For the text-containing cell, return its midpoint in [x, y] coordinate format. 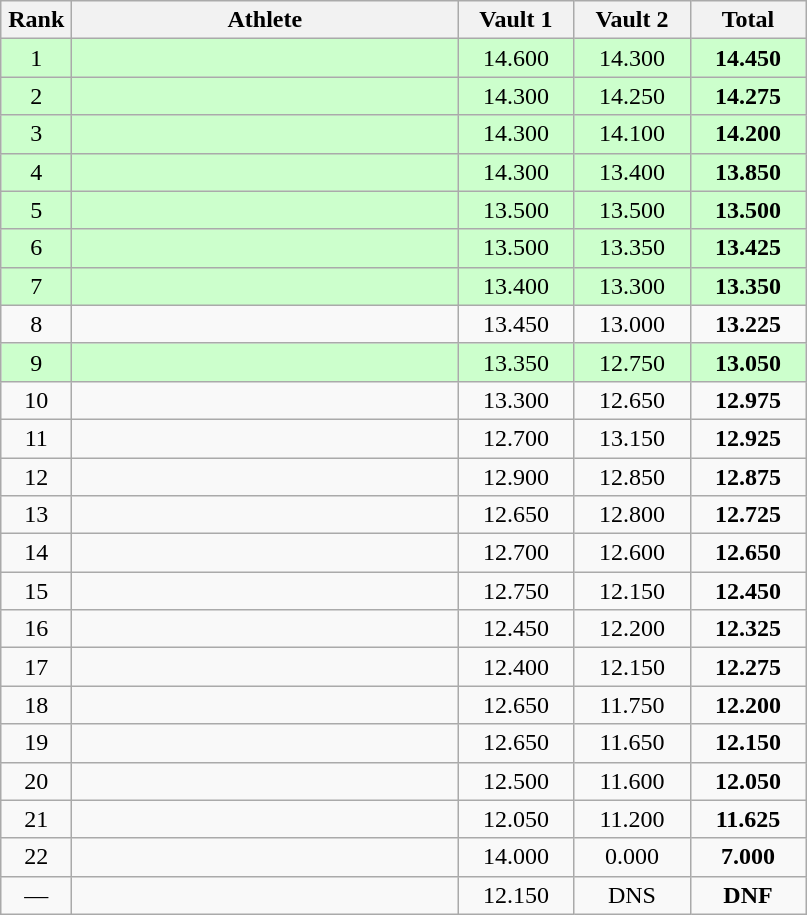
17 [36, 667]
4 [36, 172]
12.725 [748, 515]
Rank [36, 20]
10 [36, 400]
12.975 [748, 400]
7 [36, 286]
Vault 1 [516, 20]
21 [36, 819]
13.425 [748, 248]
12.850 [632, 477]
Athlete [265, 20]
11.200 [632, 819]
11.650 [632, 743]
5 [36, 210]
19 [36, 743]
14.250 [632, 96]
8 [36, 324]
14.600 [516, 58]
12.800 [632, 515]
11.750 [632, 705]
12.875 [748, 477]
6 [36, 248]
12.275 [748, 667]
20 [36, 781]
Vault 2 [632, 20]
22 [36, 857]
Total [748, 20]
14.275 [748, 96]
14.450 [748, 58]
15 [36, 591]
12.600 [632, 553]
13 [36, 515]
13.000 [632, 324]
11 [36, 438]
12.400 [516, 667]
14.200 [748, 134]
13.450 [516, 324]
18 [36, 705]
14 [36, 553]
13.150 [632, 438]
14.100 [632, 134]
0.000 [632, 857]
12.900 [516, 477]
13.050 [748, 362]
12.500 [516, 781]
12 [36, 477]
2 [36, 96]
16 [36, 629]
13.850 [748, 172]
12.325 [748, 629]
11.625 [748, 819]
3 [36, 134]
DNF [748, 895]
13.225 [748, 324]
DNS [632, 895]
1 [36, 58]
11.600 [632, 781]
— [36, 895]
9 [36, 362]
7.000 [748, 857]
14.000 [516, 857]
12.925 [748, 438]
